Scan for the cell matching the given text and deliver its [x, y] coordinate at center. 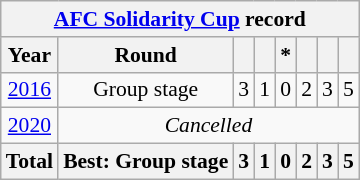
2020 [30, 126]
Year [30, 55]
AFC Solidarity Cup record [180, 19]
2016 [30, 90]
Round [146, 55]
Total [30, 162]
* [286, 55]
Cancelled [208, 126]
Best: Group stage [146, 162]
Group stage [146, 90]
